Search for the cell housing the specified text and yield its (x, y) center coordinate. 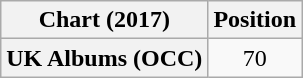
Position (255, 20)
UK Albums (OCC) (104, 58)
Chart (2017) (104, 20)
70 (255, 58)
